Scan for the cell matching the given text and deliver its [X, Y] coordinate at center. 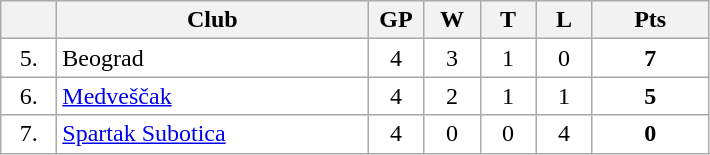
2 [452, 96]
Pts [650, 20]
Spartak Subotica [212, 134]
6. [29, 96]
L [564, 20]
7. [29, 134]
Medveščak [212, 96]
5 [650, 96]
Beograd [212, 58]
3 [452, 58]
Club [212, 20]
GP [396, 20]
T [508, 20]
W [452, 20]
5. [29, 58]
7 [650, 58]
